Capture the cell that displays the provided text and extract its (X, Y) central coordinate. 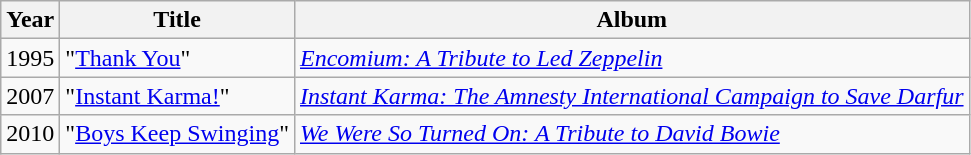
1995 (30, 58)
We Were So Turned On: A Tribute to David Bowie (632, 134)
Year (30, 20)
2010 (30, 134)
Album (632, 20)
"Instant Karma!" (178, 96)
"Boys Keep Swinging" (178, 134)
Title (178, 20)
Instant Karma: The Amnesty International Campaign to Save Darfur (632, 96)
Encomium: A Tribute to Led Zeppelin (632, 58)
"Thank You" (178, 58)
2007 (30, 96)
